Return the (X, Y) coordinate for the center point of the cell that contains the specified text.  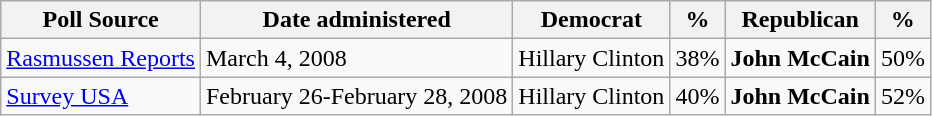
Poll Source (101, 20)
Democrat (592, 20)
52% (902, 96)
Republican (800, 20)
38% (698, 58)
Date administered (356, 20)
Rasmussen Reports (101, 58)
Survey USA (101, 96)
February 26-February 28, 2008 (356, 96)
50% (902, 58)
March 4, 2008 (356, 58)
40% (698, 96)
